Scan for the cell matching the given text and deliver its (x, y) coordinate at center. 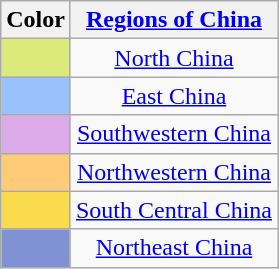
Color (36, 20)
Regions of China (174, 20)
Northeast China (174, 248)
East China (174, 96)
South Central China (174, 210)
North China (174, 58)
Southwestern China (174, 134)
Northwestern China (174, 172)
